Return the (x, y) coordinate for the center point of the cell that contains the specified text.  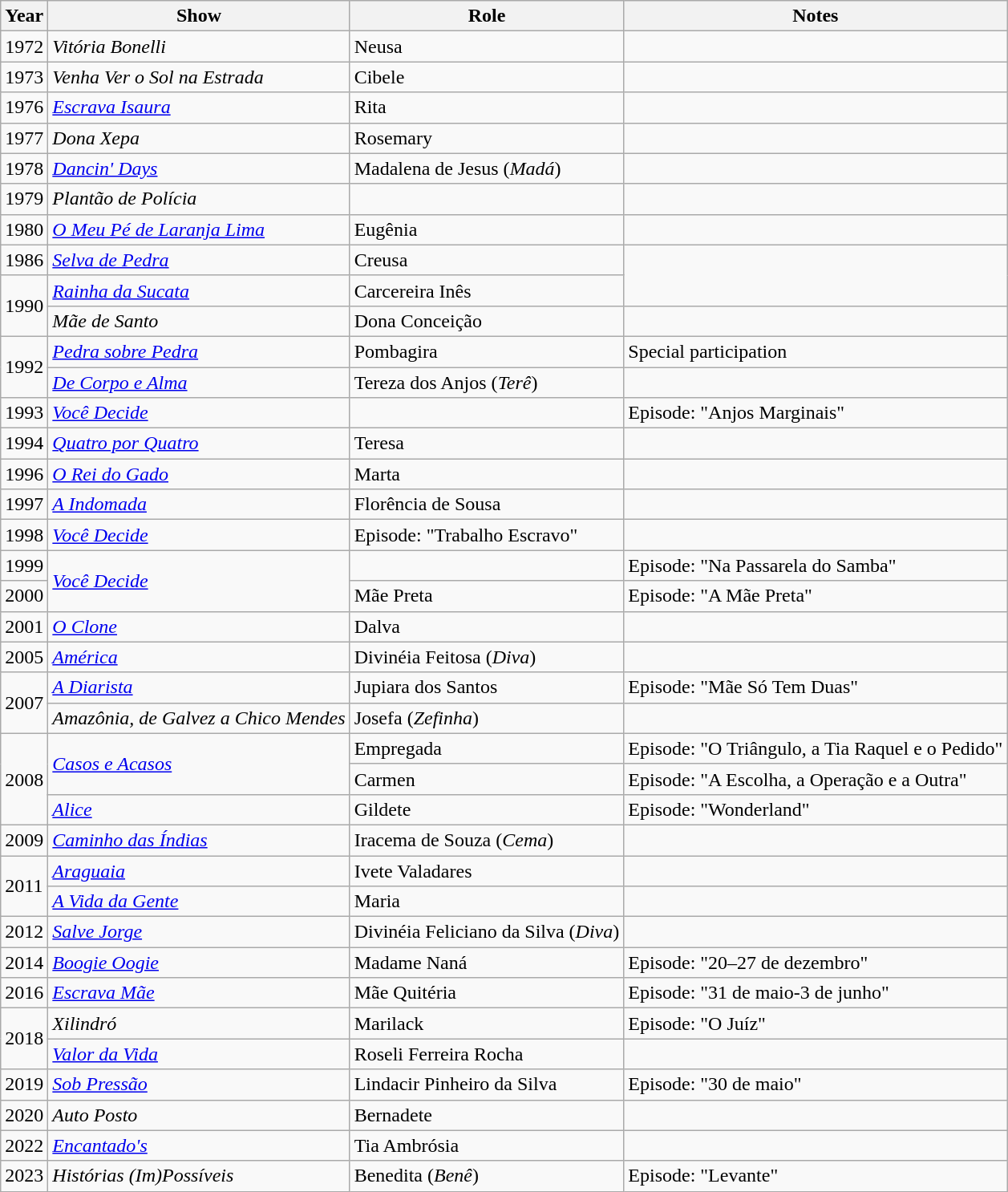
2014 (24, 963)
1976 (24, 107)
Amazônia, de Galvez a Chico Mendes (199, 718)
1999 (24, 566)
Episode: "30 de maio" (816, 1085)
Eugênia (487, 229)
Bernadete (487, 1115)
Episode: "O Juíz" (816, 1024)
2023 (24, 1176)
Jupiara dos Santos (487, 687)
Neusa (487, 47)
2020 (24, 1115)
Mãe Quitéria (487, 993)
Dona Xepa (199, 138)
Episode: "20–27 de dezembro" (816, 963)
2000 (24, 596)
Cibele (487, 77)
Marilack (487, 1024)
Episode: "31 de maio-3 de junho" (816, 993)
Vitória Bonelli (199, 47)
Episode: "Levante" (816, 1176)
2001 (24, 626)
Teresa (487, 444)
Benedita (Benê) (487, 1176)
Episode: "O Triângulo, a Tia Raquel e o Pedido" (816, 748)
Escrava Mãe (199, 993)
Mãe Preta (487, 596)
O Meu Pé de Laranja Lima (199, 229)
Rosemary (487, 138)
1998 (24, 535)
Encantado's (199, 1145)
2005 (24, 657)
Episode: "A Mãe Preta" (816, 596)
Madalena de Jesus (Madá) (487, 168)
Tereza dos Anjos (Terê) (487, 383)
1979 (24, 199)
Selva de Pedra (199, 260)
2022 (24, 1145)
Empregada (487, 748)
2016 (24, 993)
A Diarista (199, 687)
Quatro por Quatro (199, 444)
O Clone (199, 626)
Rainha da Sucata (199, 290)
Rita (487, 107)
Episode: "A Escolha, a Operação e a Outra" (816, 779)
Show (199, 16)
Xilindró (199, 1024)
2018 (24, 1039)
Iracema de Souza (Cema) (487, 840)
Florência de Sousa (487, 505)
1996 (24, 474)
Auto Posto (199, 1115)
Maria (487, 902)
1986 (24, 260)
Josefa (Zefinha) (487, 718)
2009 (24, 840)
Episode: "Wonderland" (816, 809)
Episode: "Anjos Marginais" (816, 413)
De Corpo e Alma (199, 383)
Plantão de Polícia (199, 199)
Divinéia Feitosa (Diva) (487, 657)
1973 (24, 77)
Boogie Oogie (199, 963)
Salve Jorge (199, 932)
Roseli Ferreira Rocha (487, 1054)
1980 (24, 229)
Sob Pressão (199, 1085)
Araguaia (199, 870)
1993 (24, 413)
Histórias (Im)Possíveis (199, 1176)
Alice (199, 809)
Escrava Isaura (199, 107)
Ivete Valadares (487, 870)
Casos e Acasos (199, 764)
Mãe de Santo (199, 321)
1994 (24, 444)
Special participation (816, 351)
Tia Ambrósia (487, 1145)
Marta (487, 474)
1978 (24, 168)
1992 (24, 367)
Dona Conceição (487, 321)
Carcereira Inês (487, 290)
Creusa (487, 260)
Notes (816, 16)
Gildete (487, 809)
A Indomada (199, 505)
1990 (24, 306)
América (199, 657)
A Vida da Gente (199, 902)
2012 (24, 932)
Madame Naná (487, 963)
Pedra sobre Pedra (199, 351)
O Rei do Gado (199, 474)
Valor da Vida (199, 1054)
Episode: "Mãe Só Tem Duas" (816, 687)
Caminho das Índias (199, 840)
Pombagira (487, 351)
Episode: "Trabalho Escravo" (487, 535)
2008 (24, 779)
2011 (24, 886)
Dalva (487, 626)
Year (24, 16)
2007 (24, 703)
1997 (24, 505)
2019 (24, 1085)
Divinéia Feliciano da Silva (Diva) (487, 932)
Role (487, 16)
Lindacir Pinheiro da Silva (487, 1085)
Carmen (487, 779)
Dancin' Days (199, 168)
Episode: "Na Passarela do Samba" (816, 566)
1977 (24, 138)
1972 (24, 47)
Venha Ver o Sol na Estrada (199, 77)
